Locate the cell with the specified text and output its [X, Y] center coordinate. 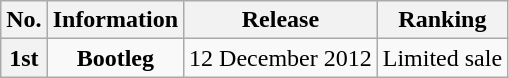
Release [281, 20]
No. [24, 20]
Bootleg [115, 58]
12 December 2012 [281, 58]
Ranking [442, 20]
1st [24, 58]
Limited sale [442, 58]
Information [115, 20]
